Provide the [X, Y] coordinate of the cell's center where the given text is located.  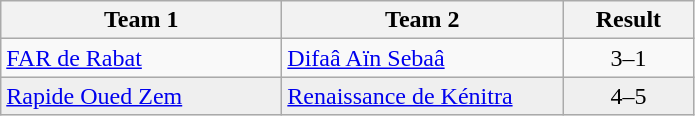
Result [628, 20]
FAR de Rabat [142, 58]
Team 2 [422, 20]
Renaissance de Kénitra [422, 96]
3–1 [628, 58]
Rapide Oued Zem [142, 96]
Team 1 [142, 20]
4–5 [628, 96]
Difaâ Aïn Sebaâ [422, 58]
